Scan for the cell matching the given text and deliver its (x, y) coordinate at center. 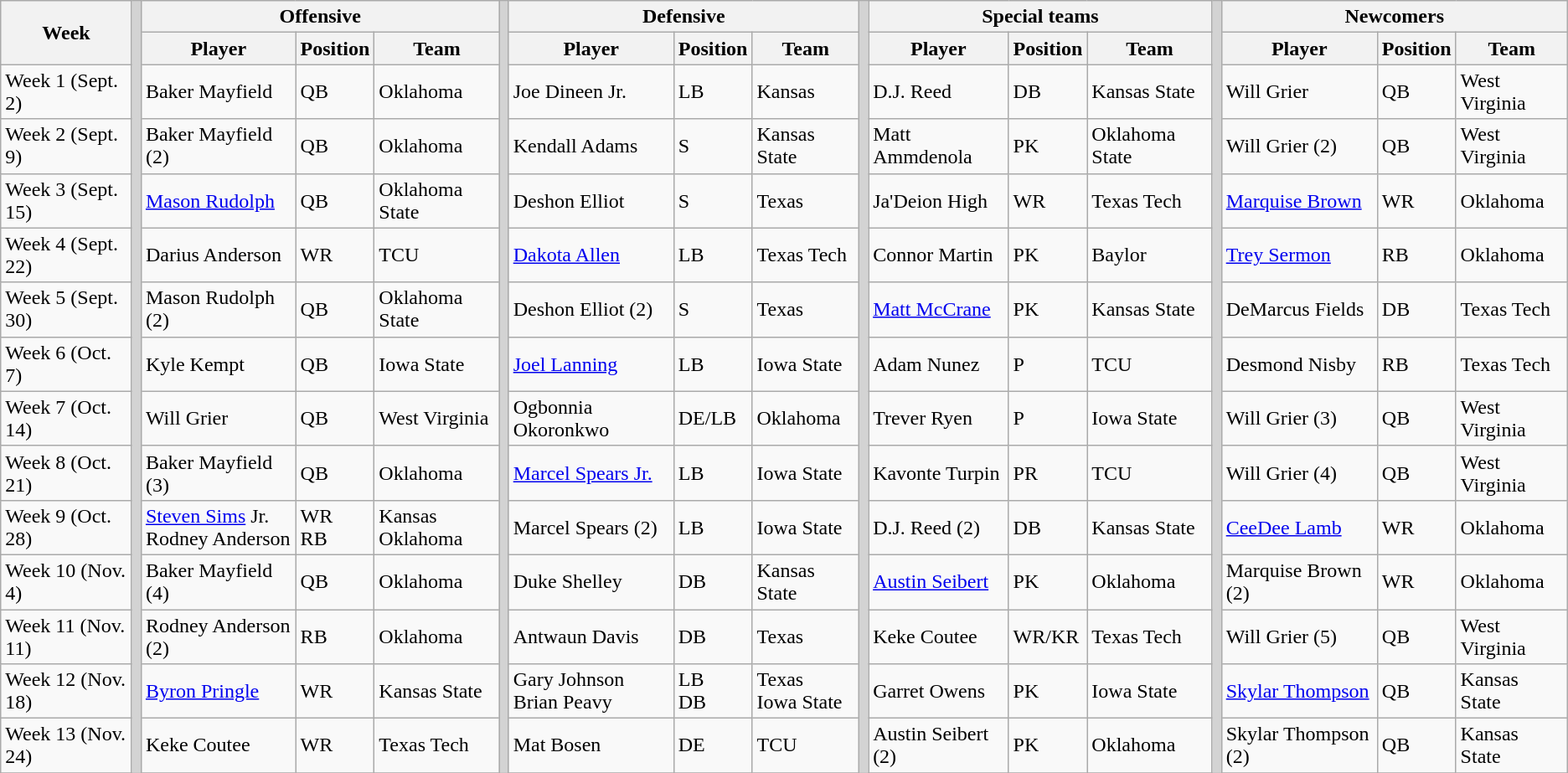
Week 6 (Oct. 7) (67, 363)
Week 7 (Oct. 14) (67, 419)
Marquise Brown (1299, 201)
Duke Shelley (591, 581)
Trever Ryen (938, 419)
Gary Johnson Brian Peavy (591, 692)
Week 4 (Sept. 22) (67, 255)
Mason Rudolph (2) (218, 310)
DE/LB (713, 419)
Deshon Elliot (591, 201)
Skylar Thompson (2) (1299, 745)
Rodney Anderson (2) (218, 636)
Trey Sermon (1299, 255)
Week 10 (Nov. 4) (67, 581)
Marcel Spears Jr. (591, 472)
Marquise Brown (2) (1299, 581)
Will Grier (3) (1299, 419)
Week 9 (Oct. 28) (67, 528)
Newcomers (1394, 17)
Week 2 (Sept. 9) (67, 146)
Matt McCrane (938, 310)
Kendall Adams (591, 146)
Kansas (806, 92)
Connor Martin (938, 255)
Deshon Elliot (2) (591, 310)
WR RB (335, 528)
CeeDee Lamb (1299, 528)
Defensive (683, 17)
Mat Bosen (591, 745)
Marcel Spears (2) (591, 528)
Joel Lanning (591, 363)
Week 8 (Oct. 21) (67, 472)
Week 12 (Nov. 18) (67, 692)
Baylor (1149, 255)
Week 13 (Nov. 24) (67, 745)
Darius Anderson (218, 255)
Dakota Allen (591, 255)
Kavonte Turpin (938, 472)
Week 5 (Sept. 30) (67, 310)
Desmond Nisby (1299, 363)
Austin Seibert (2) (938, 745)
D.J. Reed (2) (938, 528)
Byron Pringle (218, 692)
Will Grier (4) (1299, 472)
WR/KR (1048, 636)
Texas Iowa State (806, 692)
Adam Nunez (938, 363)
Week 1 (Sept. 2) (67, 92)
Will Grier (2) (1299, 146)
DeMarcus Fields (1299, 310)
Ja'Deion High (938, 201)
Will Grier (5) (1299, 636)
Baker Mayfield (4) (218, 581)
Skylar Thompson (1299, 692)
D.J. Reed (938, 92)
Week (67, 33)
Antwaun Davis (591, 636)
Week 3 (Sept. 15) (67, 201)
Austin Seibert (938, 581)
Matt Ammdenola (938, 146)
Baker Mayfield (3) (218, 472)
Steven Sims Jr. Rodney Anderson (218, 528)
LB DB (713, 692)
DE (713, 745)
Baker Mayfield (2) (218, 146)
Kyle Kempt (218, 363)
Special teams (1040, 17)
PR (1048, 472)
Garret Owens (938, 692)
Offensive (320, 17)
Week 11 (Nov. 11) (67, 636)
Joe Dineen Jr. (591, 92)
Ogbonnia Okoronkwo (591, 419)
Baker Mayfield (218, 92)
Mason Rudolph (218, 201)
Kansas Oklahoma (437, 528)
